Return the (X, Y) coordinate for the center point of the cell that contains the specified text.  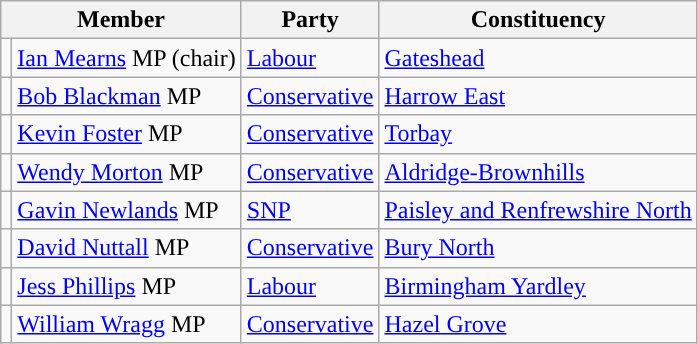
Harrow East (538, 96)
Gavin Newlands MP (126, 210)
Gateshead (538, 58)
William Wragg MP (126, 324)
Member (122, 20)
Constituency (538, 20)
Paisley and Renfrewshire North (538, 210)
SNP (310, 210)
Aldridge-Brownhills (538, 172)
David Nuttall MP (126, 248)
Bury North (538, 248)
Wendy Morton MP (126, 172)
Torbay (538, 134)
Party (310, 20)
Hazel Grove (538, 324)
Bob Blackman MP (126, 96)
Kevin Foster MP (126, 134)
Ian Mearns MP (chair) (126, 58)
Birmingham Yardley (538, 286)
Jess Phillips MP (126, 286)
